Detect which cell encompasses the target text, then output its (X, Y) center coordinate. 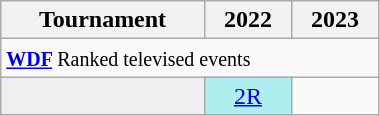
2023 (334, 20)
WDF Ranked televised events (190, 58)
2R (248, 96)
Tournament (103, 20)
2022 (248, 20)
